Provide the (X, Y) coordinate of the cell's center where the given text is located.  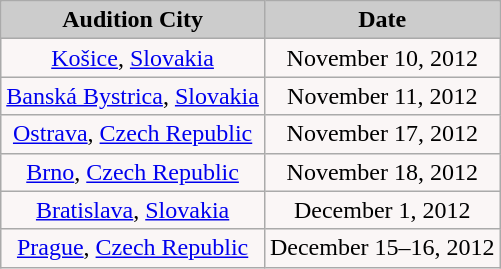
December 15–16, 2012 (382, 248)
Audition City (133, 20)
December 1, 2012 (382, 210)
Bratislava, Slovakia (133, 210)
Brno, Czech Republic (133, 172)
November 10, 2012 (382, 58)
November 18, 2012 (382, 172)
Košice, Slovakia (133, 58)
Ostrava, Czech Republic (133, 134)
Date (382, 20)
Banská Bystrica, Slovakia (133, 96)
November 17, 2012 (382, 134)
November 11, 2012 (382, 96)
Prague, Czech Republic (133, 248)
